Return (x, y) of the center of cell containing provided text 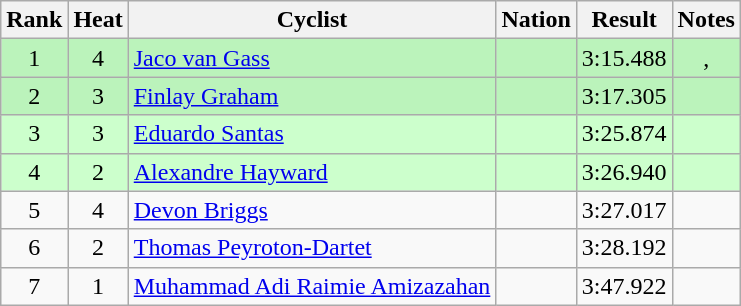
Rank (34, 20)
Thomas Peyroton-Dartet (312, 248)
Alexandre Hayward (312, 172)
6 (34, 248)
Heat (98, 20)
3:27.017 (624, 210)
Cyclist (312, 20)
5 (34, 210)
Muhammad Adi Raimie Amizazahan (312, 286)
3:17.305 (624, 96)
Jaco van Gass (312, 58)
Result (624, 20)
Finlay Graham (312, 96)
3:26.940 (624, 172)
Nation (536, 20)
Devon Briggs (312, 210)
3:28.192 (624, 248)
3:25.874 (624, 134)
3:47.922 (624, 286)
, (706, 58)
Notes (706, 20)
3:15.488 (624, 58)
Eduardo Santas (312, 134)
7 (34, 286)
